Detect which cell encompasses the target text, then output its (x, y) center coordinate. 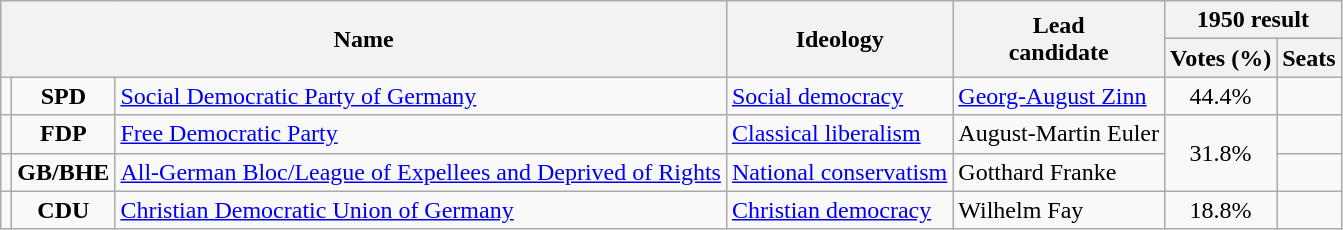
Social Democratic Party of Germany (421, 96)
44.4% (1220, 96)
Free Democratic Party (421, 134)
Gotthard Franke (1059, 172)
National conservatism (839, 172)
Christian democracy (839, 210)
August-Martin Euler (1059, 134)
Christian Democratic Union of Germany (421, 210)
FDP (64, 134)
18.8% (1220, 210)
CDU (64, 210)
Wilhelm Fay (1059, 210)
Seats (1309, 58)
Name (364, 39)
31.8% (1220, 153)
All-German Bloc/League of Expellees and Deprived of Rights (421, 172)
Votes (%) (1220, 58)
Leadcandidate (1059, 39)
Georg-August Zinn (1059, 96)
Ideology (839, 39)
Classical liberalism (839, 134)
SPD (64, 96)
Social democracy (839, 96)
GB/BHE (64, 172)
1950 result (1252, 20)
